Capture the cell that displays the provided text and extract its (X, Y) central coordinate. 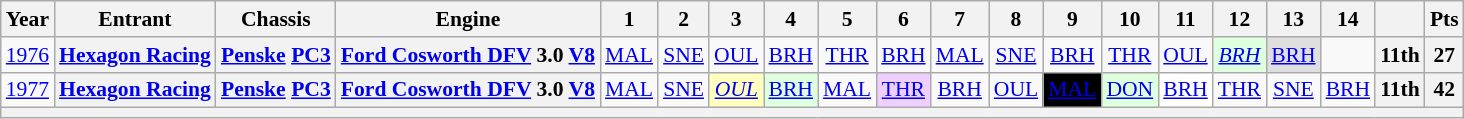
14 (1348, 19)
12 (1240, 19)
1976 (28, 55)
2 (684, 19)
Chassis (276, 19)
13 (1294, 19)
11 (1186, 19)
5 (847, 19)
Engine (468, 19)
7 (960, 19)
9 (1072, 19)
27 (1444, 55)
Pts (1444, 19)
Year (28, 19)
10 (1130, 19)
4 (792, 19)
DON (1130, 90)
42 (1444, 90)
8 (1016, 19)
1 (629, 19)
6 (904, 19)
Entrant (135, 19)
1977 (28, 90)
3 (736, 19)
